Find where the given text appears and provide that cell's center as (X, Y) coordinate. 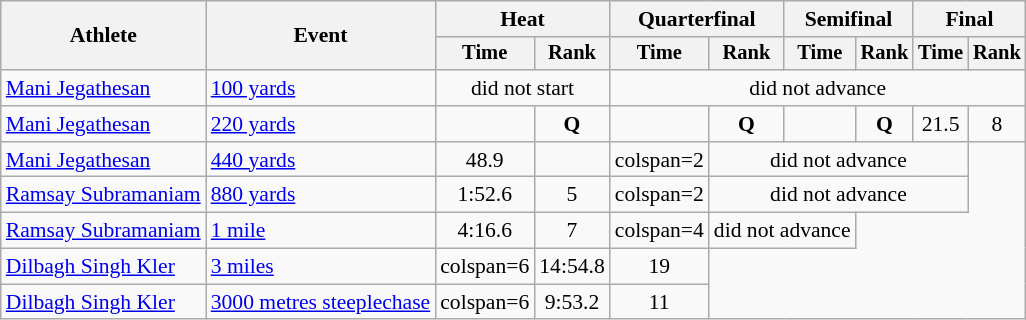
11 (660, 302)
3000 metres steeplechase (321, 302)
9:53.2 (572, 302)
19 (660, 267)
1:52.6 (484, 195)
Semifinal (848, 19)
3 miles (321, 267)
14:54.8 (572, 267)
100 yards (321, 88)
21.5 (940, 124)
Final (969, 19)
4:16.6 (484, 231)
8 (997, 124)
did not start (522, 88)
5 (572, 195)
colspan=4 (660, 231)
Athlete (104, 36)
220 yards (321, 124)
48.9 (484, 160)
1 mile (321, 231)
7 (572, 231)
Heat (522, 19)
Event (321, 36)
440 yards (321, 160)
Quarterfinal (697, 19)
880 yards (321, 195)
